Search for the cell housing the specified text and yield its (X, Y) center coordinate. 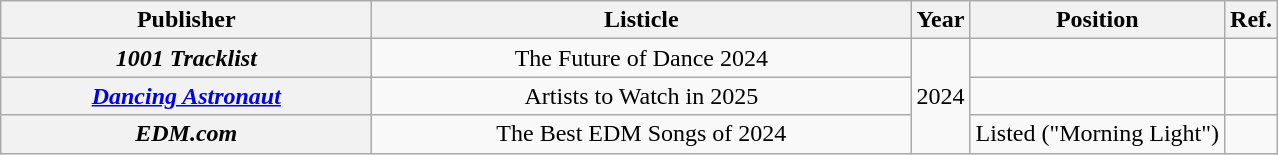
2024 (940, 96)
Artists to Watch in 2025 (642, 96)
The Best EDM Songs of 2024 (642, 134)
Position (1098, 20)
Ref. (1252, 20)
The Future of Dance 2024 (642, 58)
EDM.com (186, 134)
Year (940, 20)
1001 Tracklist (186, 58)
Listicle (642, 20)
Listed ("Morning Light") (1098, 134)
Publisher (186, 20)
Dancing Astronaut (186, 96)
